Capture the cell that displays the provided text and extract its (x, y) central coordinate. 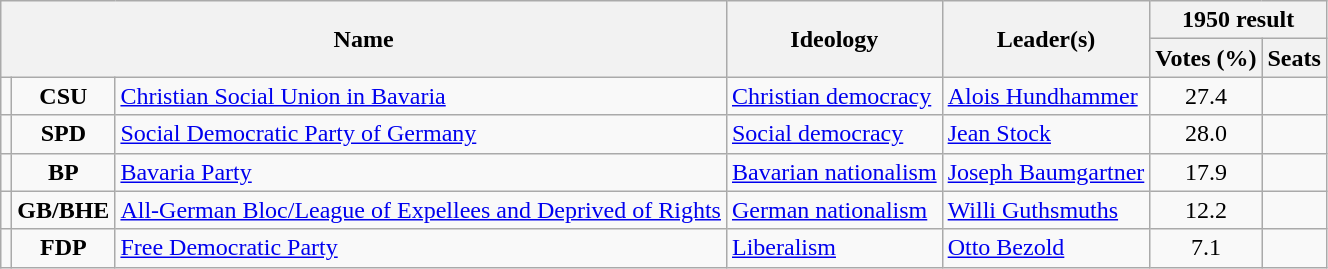
28.0 (1206, 134)
Bavarian nationalism (834, 172)
Jean Stock (1046, 134)
Ideology (834, 39)
Social democracy (834, 134)
Joseph Baumgartner (1046, 172)
German nationalism (834, 210)
Leader(s) (1046, 39)
12.2 (1206, 210)
Christian Social Union in Bavaria (421, 96)
Willi Guthsmuths (1046, 210)
SPD (64, 134)
Alois Hundhammer (1046, 96)
17.9 (1206, 172)
Votes (%) (1206, 58)
All-German Bloc/League of Expellees and Deprived of Rights (421, 210)
Social Democratic Party of Germany (421, 134)
Bavaria Party (421, 172)
Name (364, 39)
GB/BHE (64, 210)
27.4 (1206, 96)
Free Democratic Party (421, 248)
BP (64, 172)
FDP (64, 248)
Otto Bezold (1046, 248)
Christian democracy (834, 96)
Liberalism (834, 248)
Seats (1294, 58)
1950 result (1238, 20)
CSU (64, 96)
7.1 (1206, 248)
